Detect which cell encompasses the target text, then output its (X, Y) center coordinate. 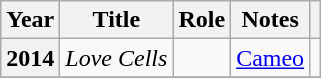
Cameo (270, 58)
Year (30, 20)
2014 (30, 58)
Notes (270, 20)
Title (116, 20)
Love Cells (116, 58)
Role (202, 20)
